Provide the (x, y) coordinate of the cell's center where the given text is located.  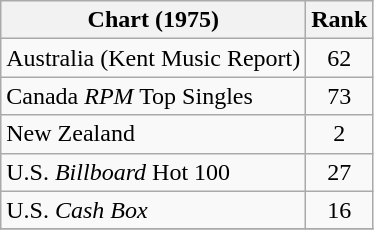
62 (340, 58)
27 (340, 172)
U.S. Billboard Hot 100 (154, 172)
2 (340, 134)
New Zealand (154, 134)
U.S. Cash Box (154, 210)
16 (340, 210)
Canada RPM Top Singles (154, 96)
Rank (340, 20)
Chart (1975) (154, 20)
73 (340, 96)
Australia (Kent Music Report) (154, 58)
